Extract the (x, y) coordinate from the center of the cell holding the provided text.  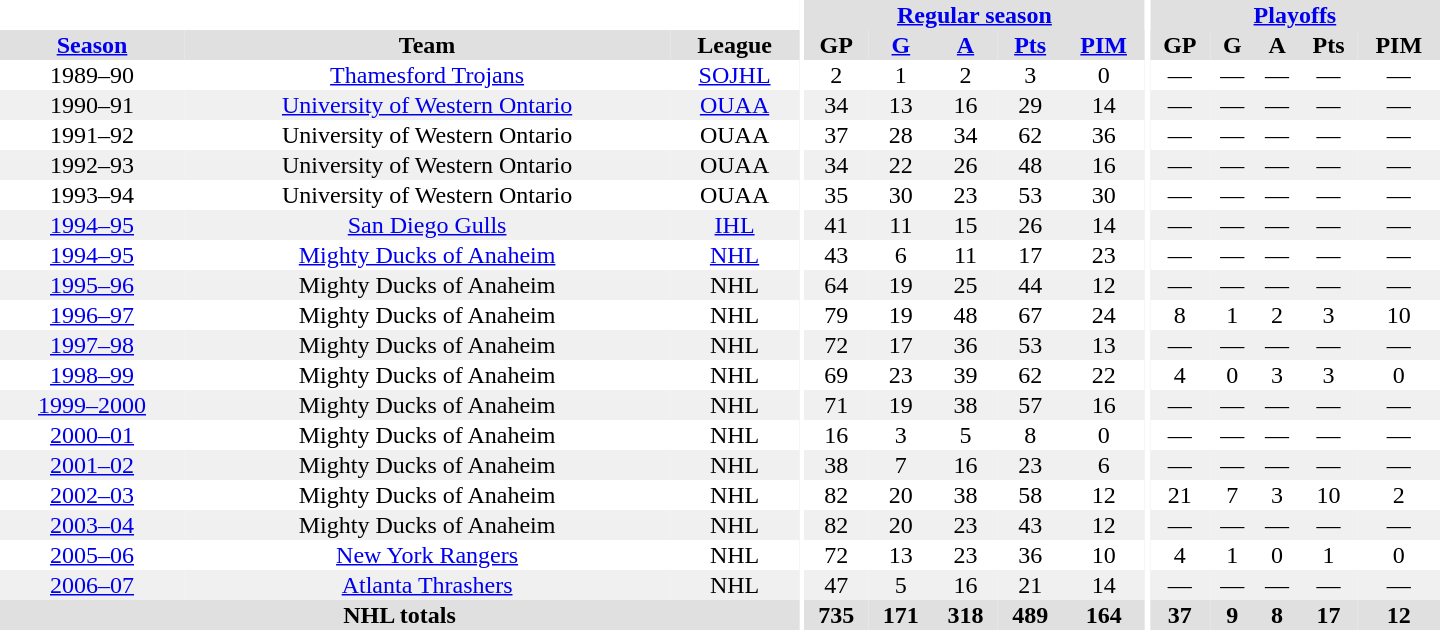
25 (966, 285)
47 (836, 585)
San Diego Gulls (427, 225)
1989–90 (92, 75)
41 (836, 225)
1998–99 (92, 375)
2003–04 (92, 525)
9 (1232, 615)
79 (836, 315)
1993–94 (92, 195)
735 (836, 615)
15 (966, 225)
1992–93 (92, 165)
64 (836, 285)
1999–2000 (92, 405)
171 (902, 615)
35 (836, 195)
New York Rangers (427, 555)
IHL (734, 225)
1990–91 (92, 105)
44 (1030, 285)
2006–07 (92, 585)
39 (966, 375)
League (734, 45)
Thamesford Trojans (427, 75)
58 (1030, 495)
2001–02 (92, 465)
164 (1103, 615)
28 (902, 135)
318 (966, 615)
2000–01 (92, 435)
69 (836, 375)
1996–97 (92, 315)
24 (1103, 315)
71 (836, 405)
Playoffs (1295, 15)
489 (1030, 615)
1991–92 (92, 135)
SOJHL (734, 75)
2005–06 (92, 555)
1995–96 (92, 285)
Team (427, 45)
Atlanta Thrashers (427, 585)
57 (1030, 405)
2002–03 (92, 495)
Regular season (974, 15)
67 (1030, 315)
NHL totals (400, 615)
1997–98 (92, 345)
29 (1030, 105)
Season (92, 45)
